Provide the (x, y) coordinate of the cell's center where the given text is located.  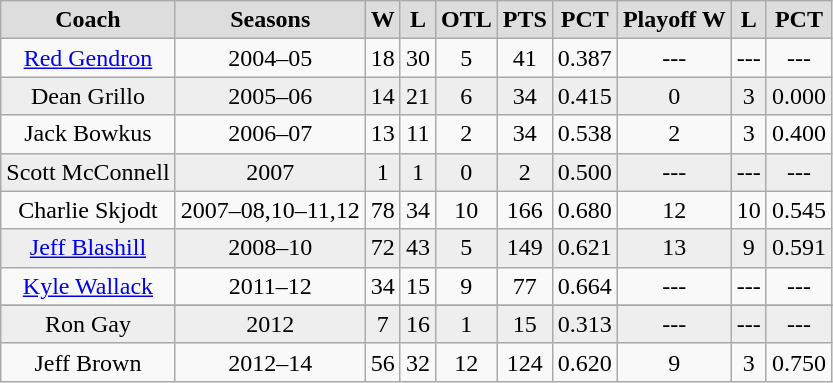
2012 (270, 324)
7 (382, 324)
0.750 (798, 362)
Red Gendron (88, 58)
0.545 (798, 210)
Jeff Brown (88, 362)
78 (382, 210)
0.415 (584, 96)
18 (382, 58)
2008–10 (270, 248)
14 (382, 96)
6 (466, 96)
0.000 (798, 96)
2007–08,10–11,12 (270, 210)
0.620 (584, 362)
Jeff Blashill (88, 248)
Seasons (270, 20)
77 (524, 286)
0.680 (584, 210)
72 (382, 248)
124 (524, 362)
16 (418, 324)
2005–06 (270, 96)
0.538 (584, 134)
2007 (270, 172)
32 (418, 362)
30 (418, 58)
0.591 (798, 248)
0.313 (584, 324)
11 (418, 134)
2012–14 (270, 362)
0.400 (798, 134)
0.621 (584, 248)
Dean Grillo (88, 96)
0.387 (584, 58)
Kyle Wallack (88, 286)
2011–12 (270, 286)
2004–05 (270, 58)
Jack Bowkus (88, 134)
Coach (88, 20)
41 (524, 58)
OTL (466, 20)
166 (524, 210)
43 (418, 248)
149 (524, 248)
56 (382, 362)
PTS (524, 20)
Charlie Skjodt (88, 210)
Playoff W (674, 20)
2006–07 (270, 134)
21 (418, 96)
Ron Gay (88, 324)
W (382, 20)
0.500 (584, 172)
Scott McConnell (88, 172)
0.664 (584, 286)
